Locate the cell with the specified text and output its [x, y] center coordinate. 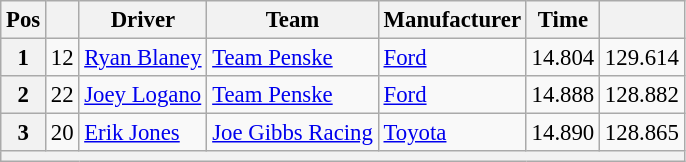
14.804 [562, 58]
3 [24, 133]
2 [24, 95]
128.882 [642, 95]
Joe Gibbs Racing [292, 133]
Team [292, 20]
Manufacturer [452, 20]
Joey Logano [143, 95]
Time [562, 20]
14.888 [562, 95]
12 [62, 58]
22 [62, 95]
Erik Jones [143, 133]
Pos [24, 20]
Toyota [452, 133]
129.614 [642, 58]
1 [24, 58]
20 [62, 133]
14.890 [562, 133]
Driver [143, 20]
128.865 [642, 133]
Ryan Blaney [143, 58]
